Capture the cell that displays the provided text and extract its (x, y) central coordinate. 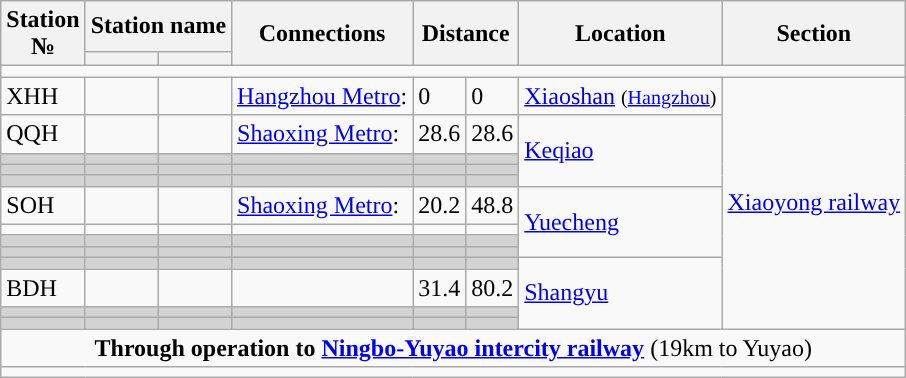
Station name (158, 26)
Yuecheng (620, 222)
Location (620, 34)
Shangyu (620, 292)
48.8 (492, 205)
Station№ (43, 34)
XHH (43, 96)
Xiaoshan (Hangzhou) (620, 96)
31.4 (440, 287)
Section (814, 34)
Xiaoyong railway (814, 203)
80.2 (492, 287)
Keqiao (620, 150)
Connections (322, 34)
SOH (43, 205)
Hangzhou Metro: (322, 96)
Distance (466, 34)
20.2 (440, 205)
BDH (43, 287)
Through operation to Ningbo-Yuyao intercity railway (19km to Yuyao) (454, 348)
QQH (43, 134)
